Find where the given text appears and provide that cell's center as [x, y] coordinate. 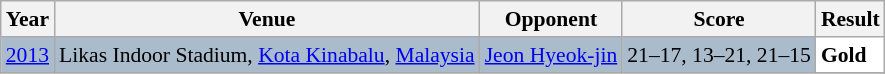
Year [28, 19]
2013 [28, 55]
Score [719, 19]
Gold [850, 55]
Likas Indoor Stadium, Kota Kinabalu, Malaysia [267, 55]
Venue [267, 19]
Jeon Hyeok-jin [552, 55]
Result [850, 19]
Opponent [552, 19]
21–17, 13–21, 21–15 [719, 55]
